Detect which cell encompasses the target text, then output its [x, y] center coordinate. 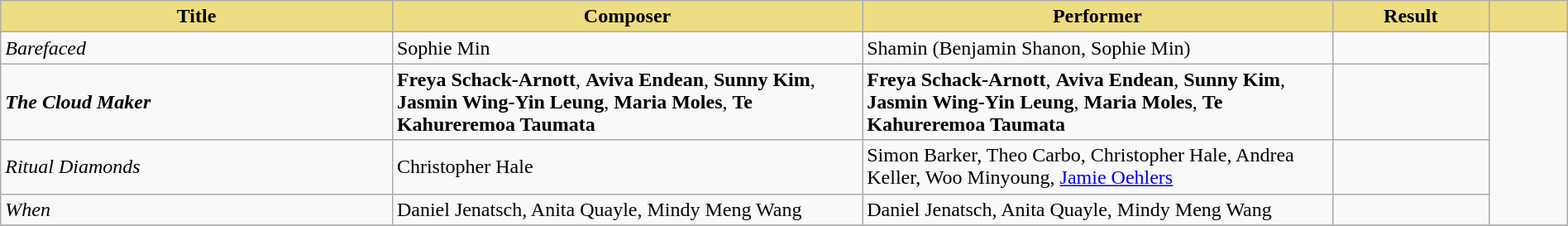
Title [197, 17]
Barefaced [197, 48]
When [197, 209]
Shamin (Benjamin Shanon, Sophie Min) [1097, 48]
Composer [627, 17]
Performer [1097, 17]
Result [1411, 17]
Sophie Min [627, 48]
Simon Barker, Theo Carbo, Christopher Hale, Andrea Keller, Woo Minyoung, Jamie Oehlers [1097, 167]
Ritual Diamonds [197, 167]
Christopher Hale [627, 167]
The Cloud Maker [197, 102]
